Pinpoint the cell where the given text exists, returning its [X, Y] midpoint coordinate. 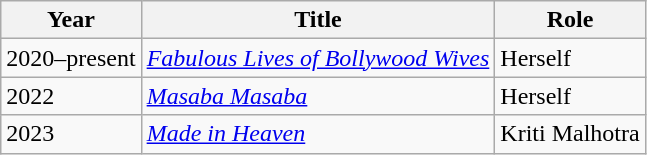
Year [71, 20]
Role [570, 20]
Made in Heaven [318, 134]
Fabulous Lives of Bollywood Wives [318, 58]
Kriti Malhotra [570, 134]
2020–present [71, 58]
2023 [71, 134]
Title [318, 20]
Masaba Masaba [318, 96]
2022 [71, 96]
